Determine the (x, y) coordinate at the center of the cell enclosing the given text.  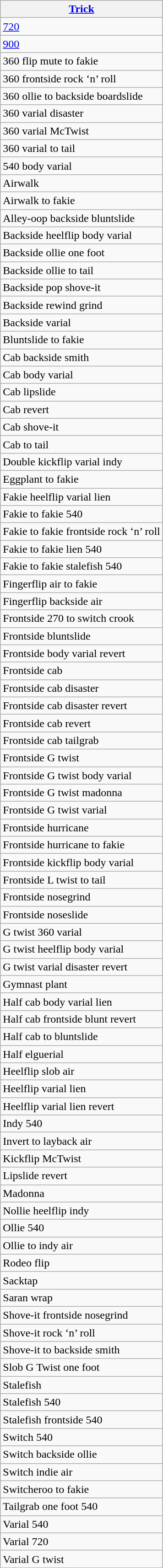
Cab revert (81, 410)
Airwalk (81, 183)
Cab lipslide (81, 392)
Backside ollie one foot (81, 253)
Shove-it frontside nosegrind (81, 1315)
Ollie 540 (81, 1228)
Heelflip varial lien (81, 1089)
Frontside kickflip body varial (81, 862)
Frontside cab tailgrab (81, 740)
Shove-it to backside smith (81, 1350)
Heelflip varial lien revert (81, 1106)
Fakie to fakie 540 (81, 514)
Fakie to fakie lien 540 (81, 549)
Bluntslide to fakie (81, 340)
Varial 720 (81, 1541)
Backside rewind grind (81, 305)
360 frontside rock ‘n’ roll (81, 79)
Frontside cab disaster (81, 688)
Fingerflip backside air (81, 601)
Half cab body varial lien (81, 1002)
Stalefish 540 (81, 1402)
360 ollie to backside boardslide (81, 96)
Half cab frontside blunt revert (81, 1019)
Varial 540 (81, 1524)
Cab to tail (81, 444)
Kickflip McTwist (81, 1158)
Switch 540 (81, 1437)
Varial G twist (81, 1559)
Frontside L twist to tail (81, 880)
Cab body varial (81, 375)
Fakie to fakie frontside rock ‘n’ roll (81, 532)
Tailgrab one foot 540 (81, 1507)
Cab backside smith (81, 357)
Fakie to fakie stalefish 540 (81, 566)
Frontside bluntslide (81, 636)
Saran wrap (81, 1298)
Fingerflip air to fakie (81, 584)
Cab shove-it (81, 427)
Frontside G twist varial (81, 810)
Frontside G twist body varial (81, 776)
Madonna (81, 1193)
Indy 540 (81, 1124)
Alley-oop backside bluntslide (81, 218)
Frontside nosegrind (81, 897)
Heelflip slob air (81, 1072)
G twist varial disaster revert (81, 967)
Frontside 270 to switch crook (81, 619)
Switcheroo to fakie (81, 1489)
G twist 360 varial (81, 932)
Shove-it rock ‘n’ roll (81, 1333)
Frontside G twist (81, 758)
Fakie heelflip varial lien (81, 496)
Backside ollie to tail (81, 270)
Frontside cab disaster revert (81, 706)
Frontside G twist madonna (81, 793)
Gymnast plant (81, 984)
Backside pop shove-it (81, 288)
Double kickflip varial indy (81, 462)
Half elguerial (81, 1054)
Frontside body varial revert (81, 653)
360 flip mute to fakie (81, 61)
360 varial to tail (81, 148)
Frontside cab revert (81, 723)
720 (81, 27)
Backside varial (81, 323)
Switch backside ollie (81, 1455)
Slob G Twist one foot (81, 1368)
Trick (81, 9)
Backside heelflip body varial (81, 236)
Eggplant to fakie (81, 479)
Airwalk to fakie (81, 200)
Frontside cab (81, 671)
Switch indie air (81, 1472)
Half cab to bluntslide (81, 1036)
G twist heelflip body varial (81, 949)
Frontside hurricane (81, 828)
Invert to layback air (81, 1141)
Lipslide revert (81, 1176)
Frontside hurricane to fakie (81, 845)
Stalefish (81, 1385)
540 body varial (81, 166)
Rodeo flip (81, 1263)
Sacktap (81, 1280)
900 (81, 44)
Stalefish frontside 540 (81, 1420)
360 varial McTwist (81, 131)
Frontside noseslide (81, 915)
360 varial disaster (81, 113)
Nollie heelflip indy (81, 1211)
Ollie to indy air (81, 1245)
